For the text-containing cell, return its midpoint in [X, Y] coordinate format. 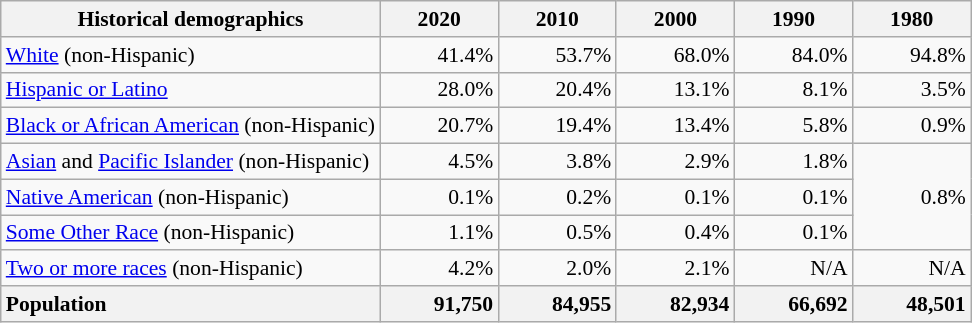
0.4% [675, 233]
1.1% [439, 233]
13.1% [675, 90]
Black or African American (non-Hispanic) [190, 126]
82,934 [675, 304]
41.4% [439, 55]
1980 [912, 19]
84.0% [793, 55]
48,501 [912, 304]
Population [190, 304]
3.8% [557, 162]
Asian and Pacific Islander (non-Hispanic) [190, 162]
5.8% [793, 126]
0.2% [557, 197]
Some Other Race (non-Hispanic) [190, 233]
91,750 [439, 304]
2010 [557, 19]
94.8% [912, 55]
2.9% [675, 162]
Two or more races (non-Hispanic) [190, 269]
0.8% [912, 198]
Native American (non-Hispanic) [190, 197]
53.7% [557, 55]
19.4% [557, 126]
3.5% [912, 90]
2000 [675, 19]
Historical demographics [190, 19]
4.2% [439, 269]
0.5% [557, 233]
4.5% [439, 162]
2.1% [675, 269]
White (non-Hispanic) [190, 55]
2020 [439, 19]
1990 [793, 19]
1.8% [793, 162]
28.0% [439, 90]
0.9% [912, 126]
20.4% [557, 90]
13.4% [675, 126]
Hispanic or Latino [190, 90]
84,955 [557, 304]
8.1% [793, 90]
66,692 [793, 304]
2.0% [557, 269]
20.7% [439, 126]
68.0% [675, 55]
